Identify which cell holds the provided text, then report its [x, y] central coordinate. 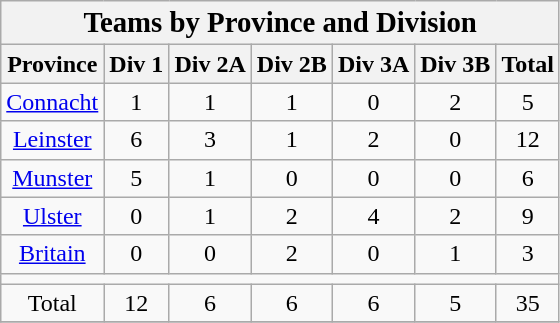
Div 2B [292, 64]
35 [528, 303]
4 [373, 216]
Munster [52, 178]
Div 2A [210, 64]
Leinster [52, 140]
Connacht [52, 102]
Div 3A [373, 64]
Teams by Province and Division [280, 23]
Ulster [52, 216]
Div 1 [136, 64]
Province [52, 64]
Div 3B [456, 64]
Britain [52, 254]
9 [528, 216]
